From the cell containing the given text, extract its center point as [x, y] coordinate. 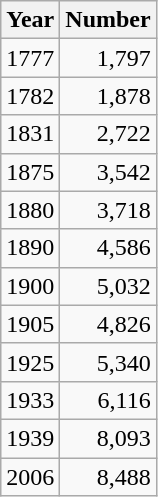
5,340 [108, 362]
1880 [30, 210]
2,722 [108, 134]
1900 [30, 286]
Year [30, 20]
8,488 [108, 477]
1875 [30, 172]
Number [108, 20]
8,093 [108, 438]
1890 [30, 248]
1933 [30, 400]
3,542 [108, 172]
1905 [30, 324]
4,586 [108, 248]
6,116 [108, 400]
1,878 [108, 96]
1831 [30, 134]
3,718 [108, 210]
1,797 [108, 58]
2006 [30, 477]
5,032 [108, 286]
1925 [30, 362]
1782 [30, 96]
1777 [30, 58]
1939 [30, 438]
4,826 [108, 324]
